Scan for the cell matching the given text and deliver its (x, y) coordinate at center. 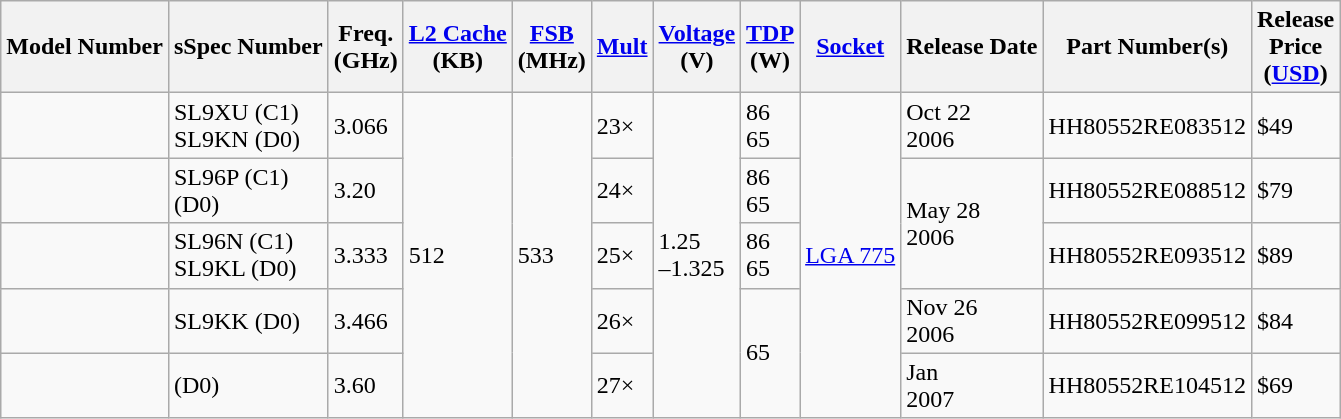
3.20 (366, 190)
3.066 (366, 126)
LGA 775 (850, 256)
SL96P (C1) (D0) (248, 190)
SL9KK (D0) (248, 320)
3.333 (366, 256)
Nov 262006 (972, 320)
86 65 (770, 126)
Freq.(GHz) (366, 47)
L2 Cache(KB) (458, 47)
Part Number(s) (1147, 47)
Model Number (85, 47)
SL9XU (C1)SL9KN (D0) (248, 126)
Jan2007 (972, 386)
Socket (850, 47)
$69 (1295, 386)
25× (622, 256)
May 282006 (972, 223)
24× (622, 190)
$49 (1295, 126)
$79 (1295, 190)
27× (622, 386)
TDP(W) (770, 47)
HH80552RE083512 (1147, 126)
3.60 (366, 386)
HH80552RE099512 (1147, 320)
sSpec Number (248, 47)
533 (552, 256)
HH80552RE093512 (1147, 256)
Oct 222006 (972, 126)
23× (622, 126)
ReleasePrice(USD) (1295, 47)
1.25–1.325 (697, 256)
Voltage(V) (697, 47)
512 (458, 256)
SL96N (C1)SL9KL (D0) (248, 256)
65 (770, 353)
3.466 (366, 320)
$84 (1295, 320)
FSB(MHz) (552, 47)
Release Date (972, 47)
(D0) (248, 386)
$89 (1295, 256)
26× (622, 320)
HH80552RE088512 (1147, 190)
HH80552RE104512 (1147, 386)
Mult (622, 47)
